Capture the cell that displays the provided text and extract its [X, Y] central coordinate. 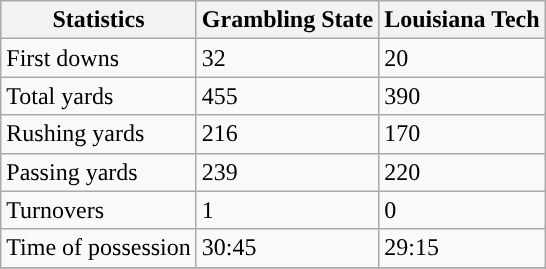
Passing yards [99, 172]
0 [462, 210]
First downs [99, 58]
20 [462, 58]
1 [287, 210]
30:45 [287, 248]
Total yards [99, 96]
32 [287, 58]
Louisiana Tech [462, 20]
Statistics [99, 20]
29:15 [462, 248]
Grambling State [287, 20]
Turnovers [99, 210]
455 [287, 96]
Time of possession [99, 248]
390 [462, 96]
239 [287, 172]
170 [462, 134]
216 [287, 134]
220 [462, 172]
Rushing yards [99, 134]
